Provide the [X, Y] coordinate of the cell's center where the given text is located.  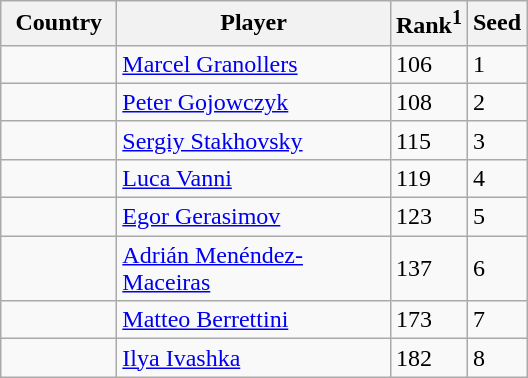
115 [428, 140]
Ilya Ivashka [254, 358]
5 [496, 217]
3 [496, 140]
Seed [496, 24]
Country [59, 24]
Marcel Granollers [254, 64]
8 [496, 358]
Peter Gojowczyk [254, 102]
137 [428, 268]
Matteo Berrettini [254, 320]
Player [254, 24]
Luca Vanni [254, 178]
173 [428, 320]
Egor Gerasimov [254, 217]
Adrián Menéndez-Maceiras [254, 268]
182 [428, 358]
6 [496, 268]
108 [428, 102]
1 [496, 64]
119 [428, 178]
7 [496, 320]
2 [496, 102]
Sergiy Stakhovsky [254, 140]
123 [428, 217]
Rank1 [428, 24]
106 [428, 64]
4 [496, 178]
